Return the [x, y] coordinate for the center point of the cell that contains the specified text.  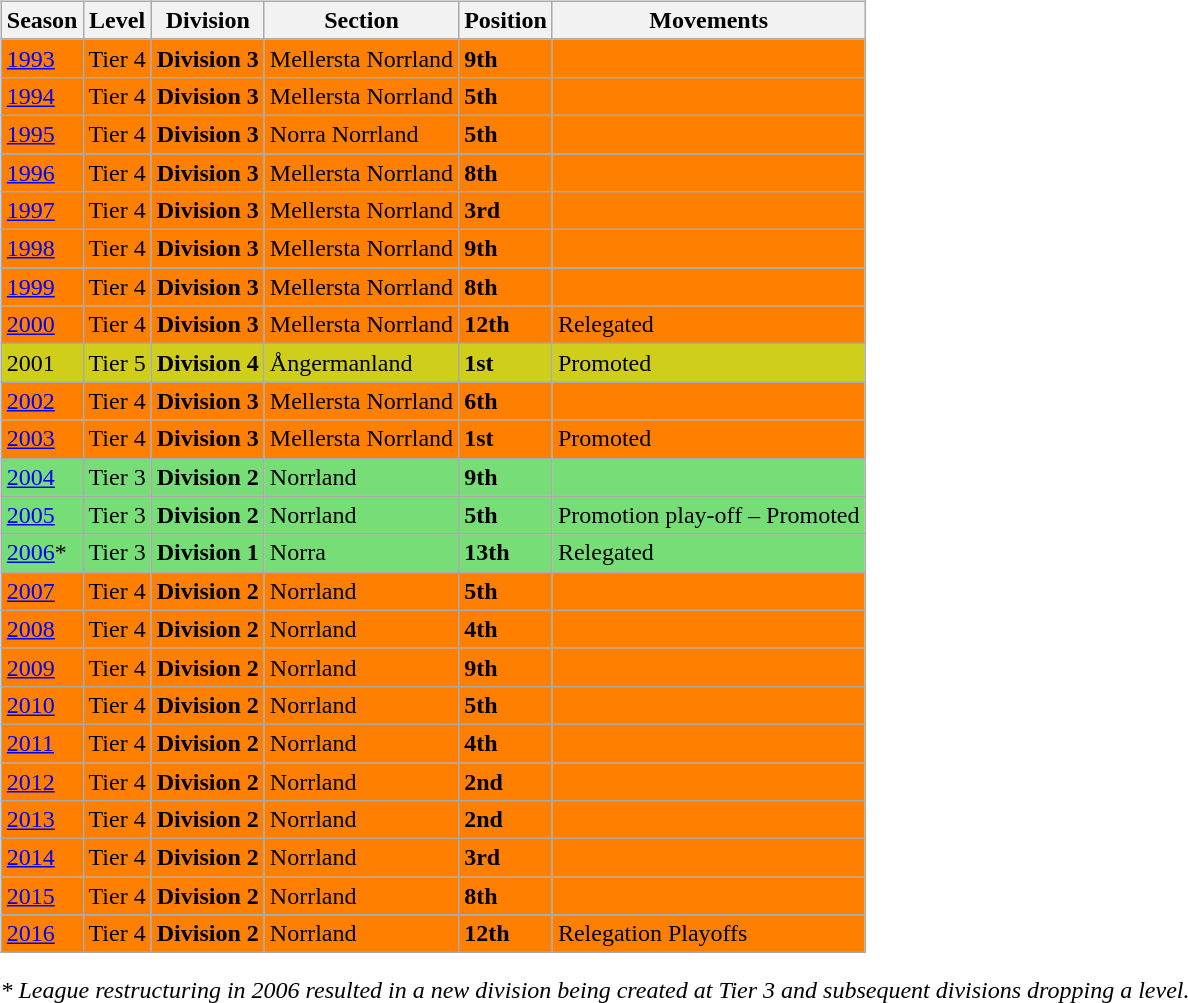
2006* [42, 553]
1998 [42, 249]
2009 [42, 667]
1994 [42, 96]
2013 [42, 820]
Norra Norrland [361, 134]
2008 [42, 629]
Relegation Playoffs [708, 934]
1993 [42, 58]
2015 [42, 896]
1995 [42, 134]
Promotion play-off – Promoted [708, 515]
1997 [42, 211]
2004 [42, 477]
2011 [42, 743]
Season [42, 20]
2012 [42, 781]
2014 [42, 858]
2016 [42, 934]
2007 [42, 591]
Movements [708, 20]
2001 [42, 363]
Level [117, 20]
6th [506, 401]
Ångermanland [361, 363]
Division 4 [208, 363]
Section [361, 20]
2010 [42, 705]
Division 1 [208, 553]
2005 [42, 515]
Position [506, 20]
2000 [42, 325]
2003 [42, 439]
Norra [361, 553]
Tier 5 [117, 363]
Division [208, 20]
1999 [42, 287]
13th [506, 553]
1996 [42, 173]
2002 [42, 401]
